Find where the given text appears and provide that cell's center as [x, y] coordinate. 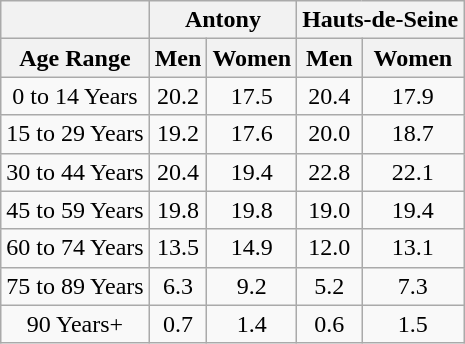
6.3 [178, 286]
17.5 [252, 96]
13.1 [413, 248]
18.7 [413, 134]
60 to 74 Years [75, 248]
19.2 [178, 134]
17.6 [252, 134]
90 Years+ [75, 324]
75 to 89 Years [75, 286]
7.3 [413, 286]
15 to 29 Years [75, 134]
45 to 59 Years [75, 210]
Antony [222, 20]
12.0 [330, 248]
1.5 [413, 324]
17.9 [413, 96]
5.2 [330, 286]
30 to 44 Years [75, 172]
0.6 [330, 324]
Hauts-de-Seine [380, 20]
20.0 [330, 134]
20.2 [178, 96]
22.8 [330, 172]
9.2 [252, 286]
1.4 [252, 324]
19.0 [330, 210]
13.5 [178, 248]
0 to 14 Years [75, 96]
Age Range [75, 58]
14.9 [252, 248]
22.1 [413, 172]
0.7 [178, 324]
